For the text-containing cell, return its midpoint in [X, Y] coordinate format. 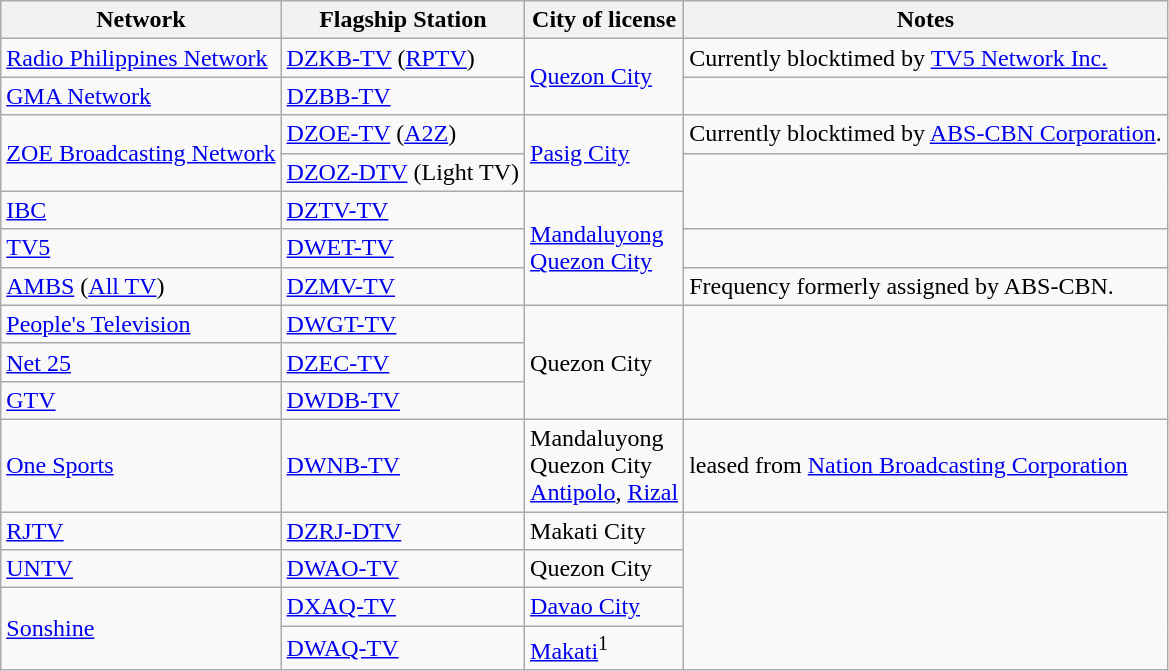
Net 25 [141, 362]
TV5 [141, 248]
GTV [141, 400]
DWDB-TV [402, 400]
DWAQ-TV [402, 648]
MandaluyongQuezon CityAntipolo, Rizal [604, 465]
Currently blocktimed by ABS-CBN Corporation. [926, 134]
DZOZ-DTV (Light TV) [402, 172]
Network [141, 20]
People's Television [141, 324]
DZTV-TV [402, 210]
DZEC-TV [402, 362]
DZRJ-DTV [402, 531]
DXAQ-TV [402, 607]
Notes [926, 20]
AMBS (All TV) [141, 286]
RJTV [141, 531]
DWAO-TV [402, 569]
Radio Philippines Network [141, 58]
leased from Nation Broadcasting Corporation [926, 465]
UNTV [141, 569]
DWNB-TV [402, 465]
Sonshine [141, 630]
GMA Network [141, 96]
DWET-TV [402, 248]
Makati City [604, 531]
One Sports [141, 465]
DZKB-TV (RPTV) [402, 58]
Flagship Station [402, 20]
MandaluyongQuezon City [604, 248]
IBC [141, 210]
Makati1 [604, 648]
DZOE-TV (A2Z) [402, 134]
City of license [604, 20]
Frequency formerly assigned by ABS-CBN. [926, 286]
DZMV-TV [402, 286]
Davao City [604, 607]
ZOE Broadcasting Network [141, 153]
Pasig City [604, 153]
DWGT-TV [402, 324]
Currently blocktimed by TV5 Network Inc. [926, 58]
DZBB-TV [402, 96]
